Search for the cell housing the specified text and yield its (x, y) center coordinate. 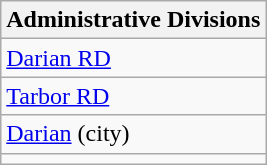
Administrative Divisions (134, 20)
Tarbor RD (134, 96)
Darian RD (134, 58)
Darian (city) (134, 134)
